From the cell containing the given text, extract its center point as [X, Y] coordinate. 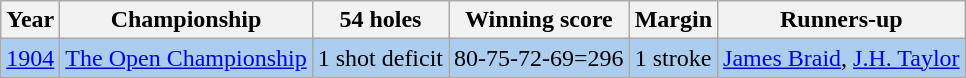
54 holes [380, 20]
Margin [673, 20]
Winning score [540, 20]
The Open Championship [186, 58]
1904 [30, 58]
1 stroke [673, 58]
Runners-up [842, 20]
James Braid, J.H. Taylor [842, 58]
80-75-72-69=296 [540, 58]
1 shot deficit [380, 58]
Championship [186, 20]
Year [30, 20]
